From the cell containing the given text, extract its center point as (x, y) coordinate. 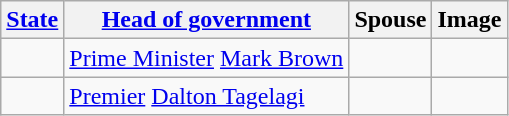
Head of government (206, 20)
State (32, 20)
Prime Minister Mark Brown (206, 58)
Premier Dalton Tagelagi (206, 96)
Spouse (390, 20)
Image (470, 20)
